Identify which cell holds the provided text, then report its (x, y) central coordinate. 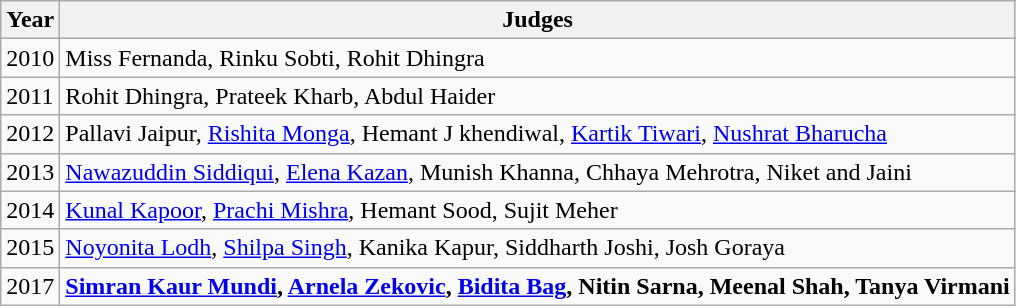
Year (30, 20)
Simran Kaur Mundi, Arnela Zekovic, Bidita Bag, Nitin Sarna, Meenal Shah, Tanya Virmani (538, 286)
Nawazuddin Siddiqui, Elena Kazan, Munish Khanna, Chhaya Mehrotra, Niket and Jaini (538, 172)
Rohit Dhingra, Prateek Kharb, Abdul Haider (538, 96)
Miss Fernanda, Rinku Sobti, Rohit Dhingra (538, 58)
2011 (30, 96)
2013 (30, 172)
Kunal Kapoor, Prachi Mishra, Hemant Sood, Sujit Meher (538, 210)
Judges (538, 20)
Noyonita Lodh, Shilpa Singh, Kanika Kapur, Siddharth Joshi, Josh Goraya (538, 248)
Pallavi Jaipur, Rishita Monga, Hemant J khendiwal, Kartik Tiwari, Nushrat Bharucha (538, 134)
2010 (30, 58)
2014 (30, 210)
2015 (30, 248)
2012 (30, 134)
2017 (30, 286)
